Return (x, y) of the center of cell containing provided text 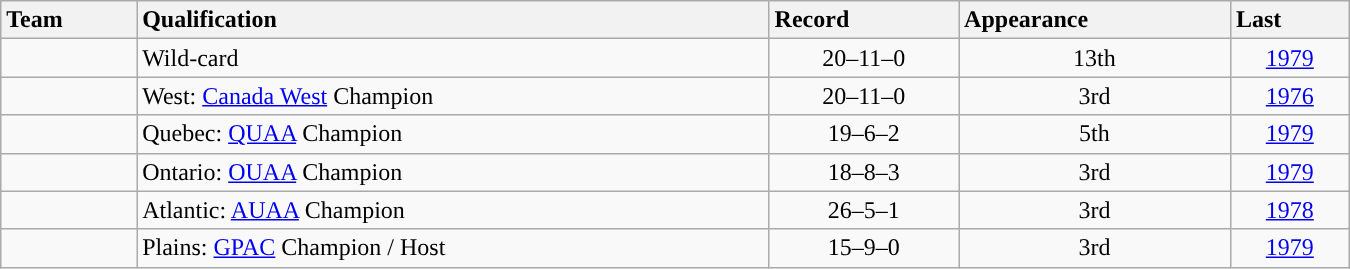
Last (1290, 20)
Ontario: OUAA Champion (453, 172)
Quebec: QUAA Champion (453, 134)
1976 (1290, 96)
5th (1095, 134)
Plains: GPAC Champion / Host (453, 248)
West: Canada West Champion (453, 96)
Record (864, 20)
Appearance (1095, 20)
Atlantic: AUAA Champion (453, 210)
13th (1095, 58)
Team (69, 20)
1978 (1290, 210)
19–6–2 (864, 134)
18–8–3 (864, 172)
Wild-card (453, 58)
26–5–1 (864, 210)
15–9–0 (864, 248)
Qualification (453, 20)
